Identify which cell holds the provided text, then report its [x, y] central coordinate. 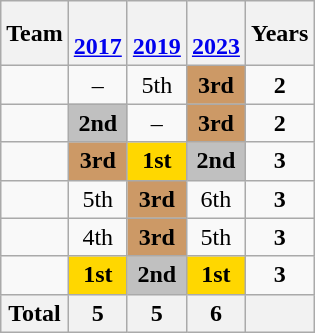
2019 [156, 34]
6th [216, 199]
2017 [98, 34]
Total [35, 313]
2023 [216, 34]
4th [98, 237]
Years [279, 34]
Team [35, 34]
6 [216, 313]
